Detect which cell encompasses the target text, then output its [x, y] center coordinate. 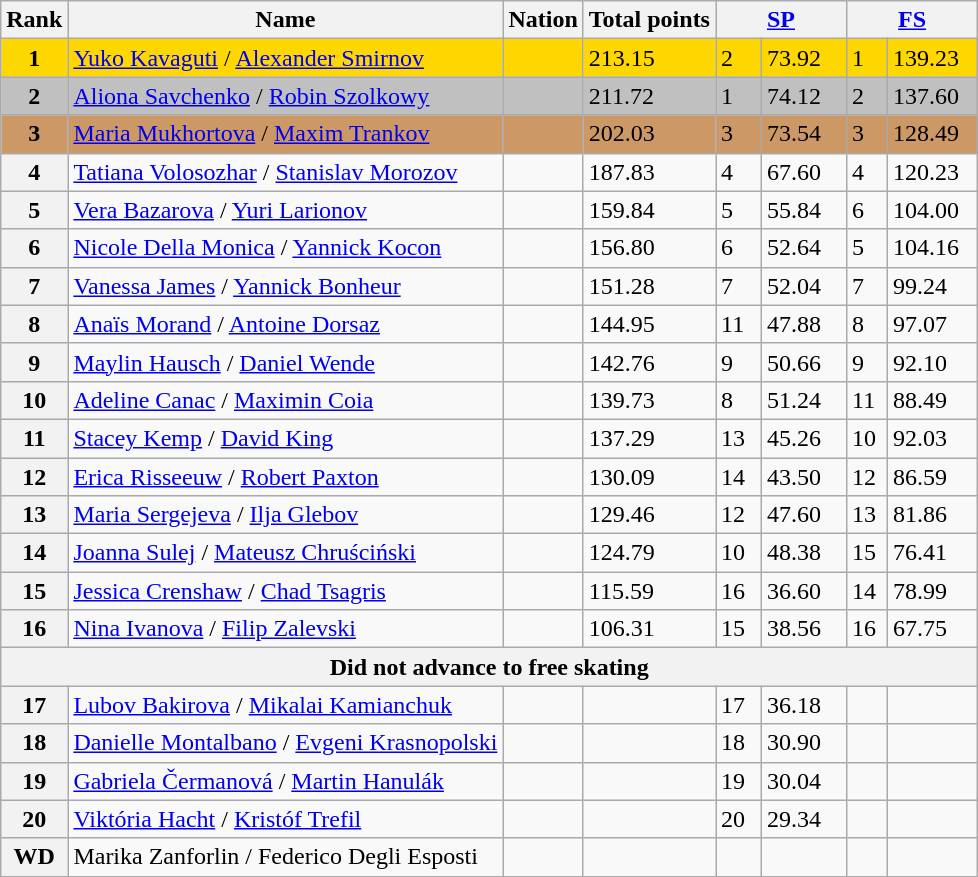
Name [286, 20]
86.59 [933, 477]
137.29 [649, 438]
Anaïs Morand / Antoine Dorsaz [286, 324]
Stacey Kemp / David King [286, 438]
187.83 [649, 172]
142.76 [649, 362]
92.10 [933, 362]
38.56 [804, 629]
67.75 [933, 629]
Aliona Savchenko / Robin Szolkowy [286, 96]
30.04 [804, 781]
78.99 [933, 591]
52.64 [804, 248]
76.41 [933, 553]
92.03 [933, 438]
Nation [543, 20]
81.86 [933, 515]
Did not advance to free skating [490, 667]
Lubov Bakirova / Mikalai Kamianchuk [286, 705]
30.90 [804, 743]
Vera Bazarova / Yuri Larionov [286, 210]
Erica Risseeuw / Robert Paxton [286, 477]
Viktória Hacht / Kristóf Trefil [286, 819]
47.88 [804, 324]
106.31 [649, 629]
FS [912, 20]
47.60 [804, 515]
Maylin Hausch / Daniel Wende [286, 362]
48.38 [804, 553]
51.24 [804, 400]
88.49 [933, 400]
Adeline Canac / Maximin Coia [286, 400]
43.50 [804, 477]
74.12 [804, 96]
Vanessa James / Yannick Bonheur [286, 286]
104.00 [933, 210]
73.54 [804, 134]
45.26 [804, 438]
Nina Ivanova / Filip Zalevski [286, 629]
159.84 [649, 210]
129.46 [649, 515]
29.34 [804, 819]
115.59 [649, 591]
Yuko Kavaguti / Alexander Smirnov [286, 58]
Marika Zanforlin / Federico Degli Esposti [286, 857]
36.18 [804, 705]
97.07 [933, 324]
Danielle Montalbano / Evgeni Krasnopolski [286, 743]
137.60 [933, 96]
50.66 [804, 362]
SP [782, 20]
99.24 [933, 286]
Maria Sergejeva / Ilja Glebov [286, 515]
Nicole Della Monica / Yannick Kocon [286, 248]
139.73 [649, 400]
213.15 [649, 58]
124.79 [649, 553]
55.84 [804, 210]
Rank [34, 20]
36.60 [804, 591]
128.49 [933, 134]
144.95 [649, 324]
Joanna Sulej / Mateusz Chruściński [286, 553]
Gabriela Čermanová / Martin Hanulák [286, 781]
52.04 [804, 286]
67.60 [804, 172]
202.03 [649, 134]
139.23 [933, 58]
Jessica Crenshaw / Chad Tsagris [286, 591]
WD [34, 857]
Tatiana Volosozhar / Stanislav Morozov [286, 172]
104.16 [933, 248]
130.09 [649, 477]
156.80 [649, 248]
151.28 [649, 286]
Total points [649, 20]
120.23 [933, 172]
211.72 [649, 96]
73.92 [804, 58]
Maria Mukhortova / Maxim Trankov [286, 134]
